Locate the cell with the specified text and output its (x, y) center coordinate. 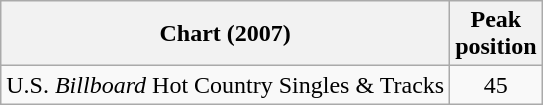
U.S. Billboard Hot Country Singles & Tracks (226, 85)
Peakposition (496, 34)
45 (496, 85)
Chart (2007) (226, 34)
